Extract the [x, y] coordinate from the center of the cell holding the provided text.  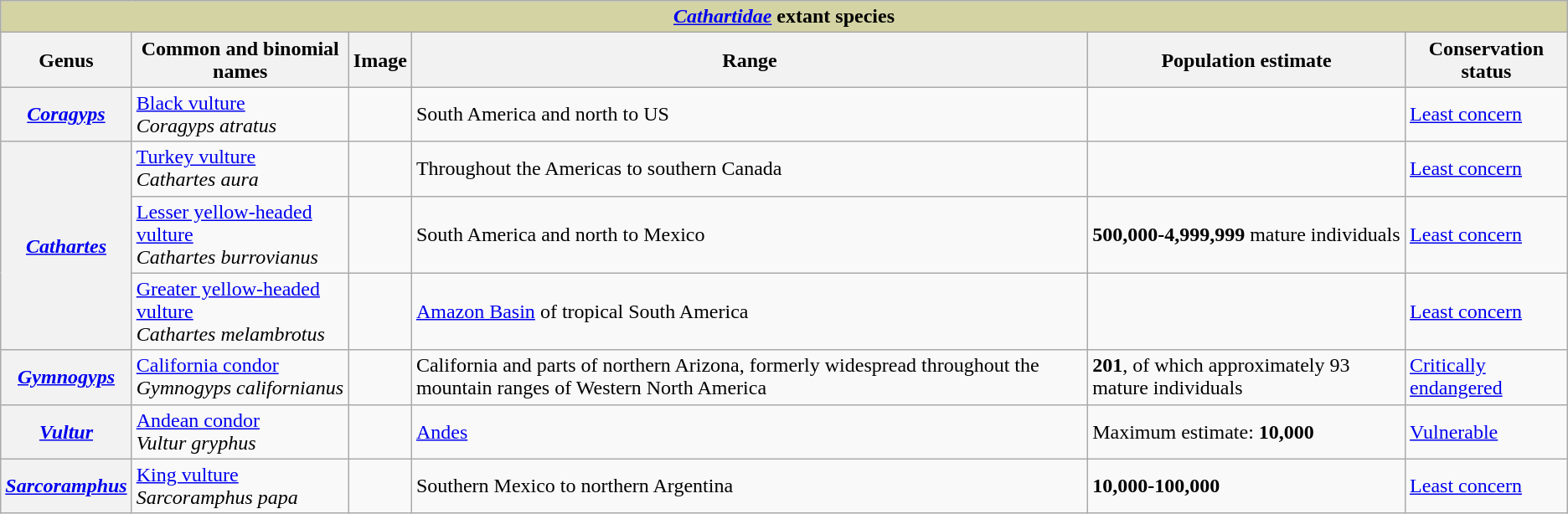
Gymnogyps [66, 377]
Common and binomial names [240, 60]
Cathartes [66, 246]
Southern Mexico to northern Argentina [749, 486]
Vulnerable [1487, 432]
Andean condorVultur gryphus [240, 432]
California and parts of northern Arizona, formerly widespread throughout the mountain ranges of Western North America [749, 377]
201, of which approximately 93 mature individuals [1246, 377]
Cathartidae extant species [784, 17]
Range [749, 60]
Maximum estimate: 10,000 [1246, 432]
South America and north to US [749, 114]
Andes [749, 432]
Amazon Basin of tropical South America [749, 311]
Population estimate [1246, 60]
Image [380, 60]
Coragyps [66, 114]
Critically endangered [1487, 377]
California condorGymnogyps californianus [240, 377]
South America and north to Mexico [749, 234]
Conservation status [1487, 60]
King vultureSarcoramphus papa [240, 486]
Turkey vultureCathartes aura [240, 169]
Throughout the Americas to southern Canada [749, 169]
Genus [66, 60]
Vultur [66, 432]
Sarcoramphus [66, 486]
500,000-4,999,999 mature individuals [1246, 234]
10,000-100,000 [1246, 486]
Lesser yellow-headed vultureCathartes burrovianus [240, 234]
Greater yellow-headed vultureCathartes melambrotus [240, 311]
Black vultureCoragyps atratus [240, 114]
